For the text-containing cell, return its midpoint in (X, Y) coordinate format. 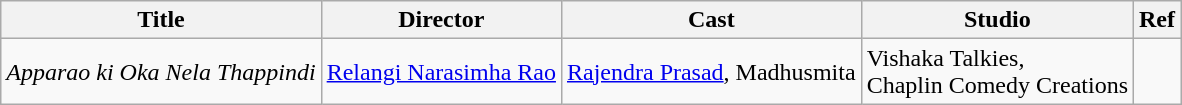
Cast (711, 20)
Title (161, 20)
Relangi Narasimha Rao (441, 72)
Director (441, 20)
Ref (1158, 20)
Rajendra Prasad, Madhusmita (711, 72)
Vishaka Talkies,Chaplin Comedy Creations (997, 72)
Apparao ki Oka Nela Thappindi (161, 72)
Studio (997, 20)
